Detect which cell encompasses the target text, then output its (X, Y) center coordinate. 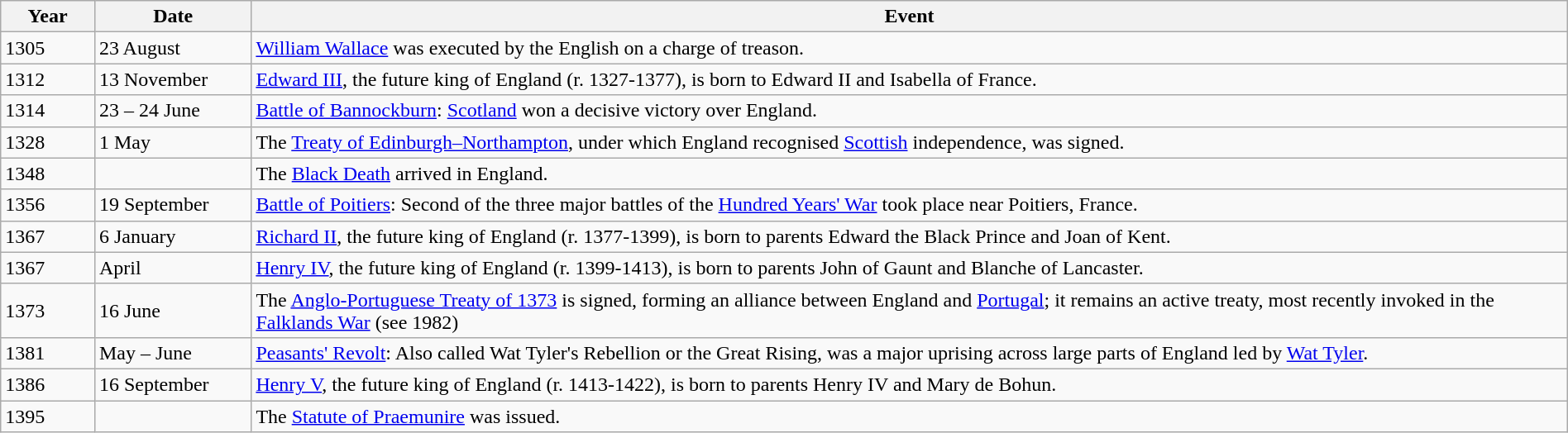
The Black Death arrived in England. (910, 174)
1381 (48, 353)
19 September (172, 205)
William Wallace was executed by the English on a charge of treason. (910, 48)
1 May (172, 142)
Year (48, 17)
16 June (172, 311)
1386 (48, 384)
1373 (48, 311)
Battle of Bannockburn: Scotland won a decisive victory over England. (910, 111)
1356 (48, 205)
1348 (48, 174)
Event (910, 17)
May – June (172, 353)
1314 (48, 111)
6 January (172, 236)
The Statute of Praemunire was issued. (910, 416)
1328 (48, 142)
The Treaty of Edinburgh–Northampton, under which England recognised Scottish independence, was signed. (910, 142)
Date (172, 17)
Peasants' Revolt: Also called Wat Tyler's Rebellion or the Great Rising, was a major uprising across large parts of England led by Wat Tyler. (910, 353)
23 August (172, 48)
1305 (48, 48)
Battle of Poitiers: Second of the three major battles of the Hundred Years' War took place near Poitiers, France. (910, 205)
23 – 24 June (172, 111)
13 November (172, 79)
Henry IV, the future king of England (r. 1399-1413), is born to parents John of Gaunt and Blanche of Lancaster. (910, 268)
16 September (172, 384)
Edward III, the future king of England (r. 1327-1377), is born to Edward II and Isabella of France. (910, 79)
Henry V, the future king of England (r. 1413-1422), is born to parents Henry IV and Mary de Bohun. (910, 384)
April (172, 268)
1395 (48, 416)
1312 (48, 79)
Richard II, the future king of England (r. 1377-1399), is born to parents Edward the Black Prince and Joan of Kent. (910, 236)
